Scan for the cell matching the given text and deliver its (X, Y) coordinate at center. 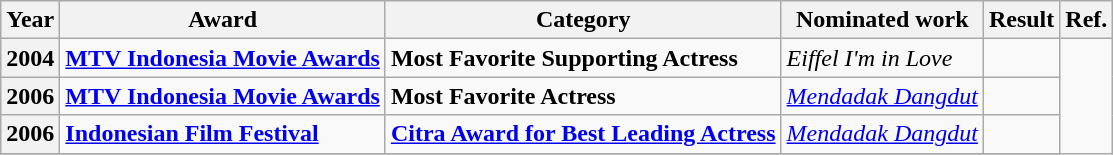
Eiffel I'm in Love (882, 58)
Most Favorite Actress (583, 96)
Ref. (1086, 20)
Award (223, 20)
Citra Award for Best Leading Actress (583, 134)
Indonesian Film Festival (223, 134)
Nominated work (882, 20)
Most Favorite Supporting Actress (583, 58)
Result (1021, 20)
Category (583, 20)
2004 (30, 58)
Year (30, 20)
